Find where the given text appears and provide that cell's center as (X, Y) coordinate. 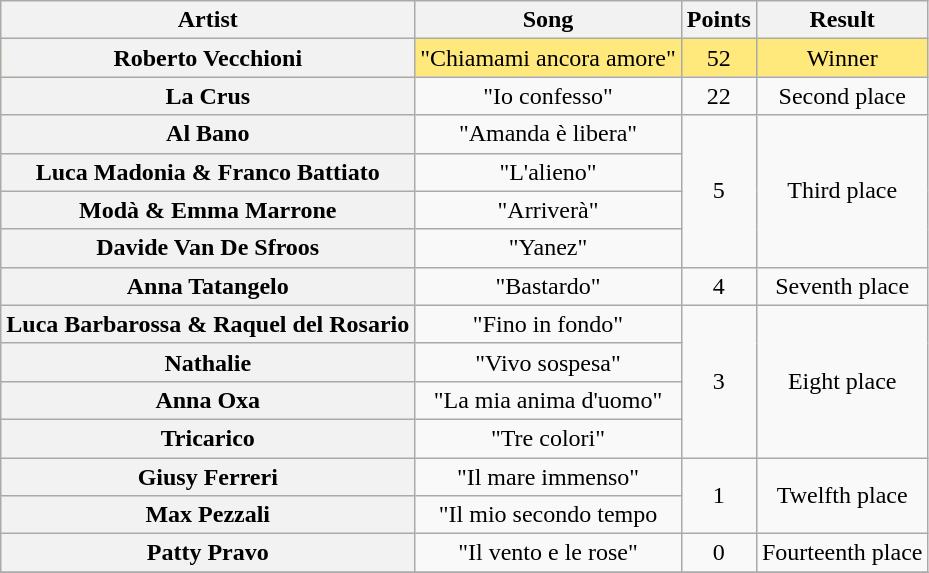
Anna Tatangelo (208, 286)
5 (718, 191)
"Il mio secondo tempo (548, 515)
Modà & Emma Marrone (208, 210)
Second place (842, 96)
Patty Pravo (208, 553)
52 (718, 58)
"Tre colori" (548, 438)
Points (718, 20)
22 (718, 96)
"Il vento e le rose" (548, 553)
Giusy Ferreri (208, 477)
Anna Oxa (208, 400)
Al Bano (208, 134)
Max Pezzali (208, 515)
Seventh place (842, 286)
Eight place (842, 381)
"Yanez" (548, 248)
La Crus (208, 96)
Tricarico (208, 438)
4 (718, 286)
Winner (842, 58)
Fourteenth place (842, 553)
Song (548, 20)
"La mia anima d'uomo" (548, 400)
0 (718, 553)
1 (718, 496)
Result (842, 20)
Nathalie (208, 362)
Third place (842, 191)
"Io confesso" (548, 96)
"Amanda è libera" (548, 134)
"L'alieno" (548, 172)
"Bastardo" (548, 286)
"Arriverà" (548, 210)
Luca Madonia & Franco Battiato (208, 172)
Luca Barbarossa & Raquel del Rosario (208, 324)
"Vivo sospesa" (548, 362)
3 (718, 381)
Davide Van De Sfroos (208, 248)
"Fino in fondo" (548, 324)
Artist (208, 20)
Twelfth place (842, 496)
"Chiamami ancora amore" (548, 58)
"Il mare immenso" (548, 477)
Roberto Vecchioni (208, 58)
